Determine the [X, Y] coordinate at the center of the cell enclosing the given text.  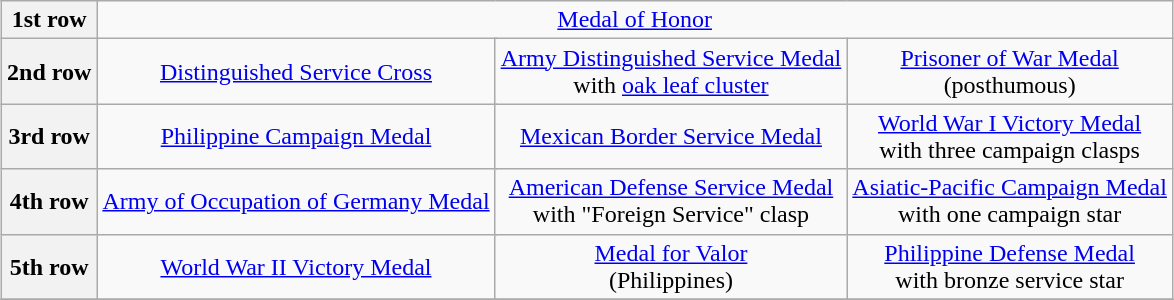
American Defense Service Medal with "Foreign Service" clasp [671, 202]
Prisoner of War Medal(posthumous) [1010, 72]
Philippine Defense Medal with bronze service star [1010, 266]
Mexican Border Service Medal [671, 136]
3rd row [50, 136]
Army Distinguished Service Medal with oak leaf cluster [671, 72]
1st row [50, 20]
Philippine Campaign Medal [296, 136]
2nd row [50, 72]
Army of Occupation of Germany Medal [296, 202]
Asiatic-Pacific Campaign Medal with one campaign star [1010, 202]
World War I Victory Medal with three campaign clasps [1010, 136]
Medal for Valor(Philippines) [671, 266]
4th row [50, 202]
Distinguished Service Cross [296, 72]
Medal of Honor [635, 20]
World War II Victory Medal [296, 266]
5th row [50, 266]
